Provide the (x, y) coordinate of the cell's center where the given text is located.  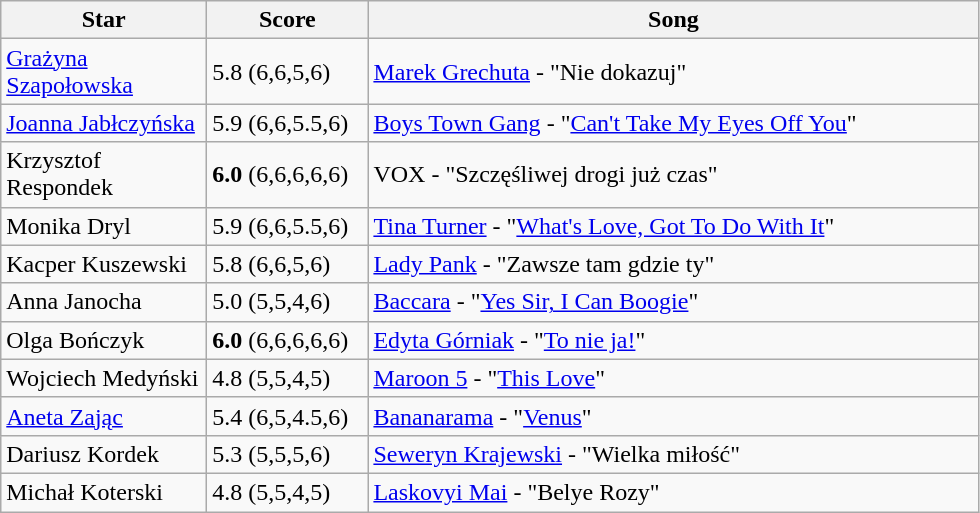
Seweryn Krajewski - "Wielka miłość" (674, 454)
5.3 (5,5,5,6) (288, 454)
Bananarama - "Venus" (674, 416)
VOX - "Szczęśliwej drogi już czas" (674, 174)
5.4 (6,5,4.5,6) (288, 416)
Kacper Kuszewski (104, 264)
Wojciech Medyński (104, 378)
5.0 (5,5,4,6) (288, 302)
Maroon 5 - "This Love" (674, 378)
Laskovyi Mai - "Belye Rozy" (674, 492)
Krzysztof Respondek (104, 174)
Dariusz Kordek (104, 454)
Olga Bończyk (104, 340)
Song (674, 20)
Baccara - "Yes Sir, I Can Boogie" (674, 302)
Boys Town Gang - "Can't Take My Eyes Off You" (674, 123)
Grażyna Szapołowska (104, 72)
Monika Dryl (104, 226)
Joanna Jabłczyńska (104, 123)
Star (104, 20)
Tina Turner - "What's Love, Got To Do With It" (674, 226)
Marek Grechuta - "Nie dokazuj" (674, 72)
Anna Janocha (104, 302)
Aneta Zając (104, 416)
Lady Pank - "Zawsze tam gdzie ty" (674, 264)
Edyta Górniak - "To nie ja!" (674, 340)
Michał Koterski (104, 492)
Score (288, 20)
